Determine the [X, Y] coordinate at the center of the cell enclosing the given text.  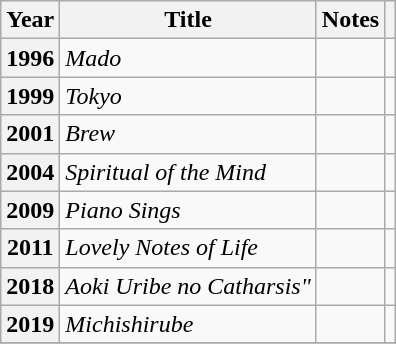
2018 [30, 286]
1996 [30, 58]
2019 [30, 324]
Piano Sings [188, 210]
Spiritual of the Mind [188, 172]
Title [188, 20]
Michishirube [188, 324]
Tokyo [188, 96]
Brew [188, 134]
2001 [30, 134]
2009 [30, 210]
Mado [188, 58]
Notes [350, 20]
Year [30, 20]
Lovely Notes of Life [188, 248]
Aoki Uribe no Catharsis" [188, 286]
2004 [30, 172]
2011 [30, 248]
1999 [30, 96]
